For the text-containing cell, return its midpoint in [x, y] coordinate format. 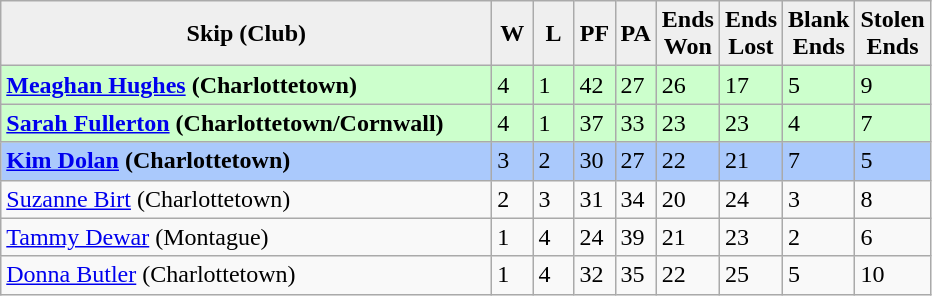
32 [594, 275]
Ends Lost [750, 34]
9 [892, 85]
Ends Won [688, 34]
39 [636, 237]
8 [892, 199]
6 [892, 237]
Meaghan Hughes (Charlottetown) [246, 85]
37 [594, 123]
33 [636, 123]
30 [594, 161]
26 [688, 85]
31 [594, 199]
Tammy Dewar (Montague) [246, 237]
20 [688, 199]
W [512, 34]
L [554, 34]
42 [594, 85]
35 [636, 275]
Kim Dolan (Charlottetown) [246, 161]
Suzanne Birt (Charlottetown) [246, 199]
25 [750, 275]
Blank Ends [819, 34]
PF [594, 34]
Stolen Ends [892, 34]
34 [636, 199]
Skip (Club) [246, 34]
10 [892, 275]
Donna Butler (Charlottetown) [246, 275]
Sarah Fullerton (Charlottetown/Cornwall) [246, 123]
PA [636, 34]
17 [750, 85]
